Return (X, Y) of the center of cell containing provided text 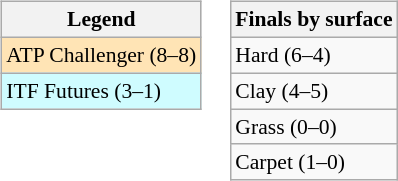
Legend (101, 20)
Grass (0–0) (314, 127)
Clay (4–5) (314, 91)
Finals by surface (314, 20)
ATP Challenger (8–8) (101, 55)
Hard (6–4) (314, 55)
Carpet (1–0) (314, 162)
ITF Futures (3–1) (101, 91)
